Detect which cell encompasses the target text, then output its [X, Y] center coordinate. 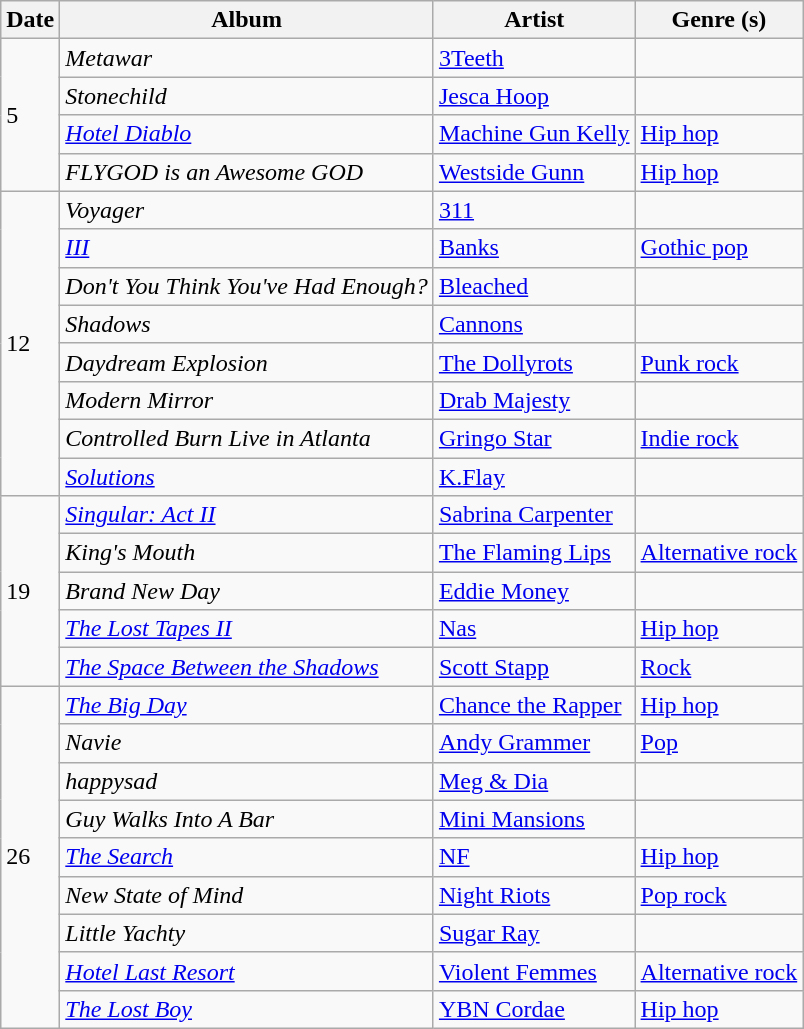
Navie [247, 743]
Album [247, 20]
Night Riots [534, 895]
The Dollyrots [534, 362]
Gothic pop [719, 248]
Scott Stapp [534, 667]
Voyager [247, 210]
The Search [247, 857]
Westside Gunn [534, 172]
5 [30, 115]
The Lost Boy [247, 1009]
Rock [719, 667]
Metawar [247, 58]
New State of Mind [247, 895]
Jesca Hoop [534, 96]
NF [534, 857]
Nas [534, 629]
Hotel Diablo [247, 134]
Gringo Star [534, 438]
3Teeth [534, 58]
The Space Between the Shadows [247, 667]
Cannons [534, 324]
Genre (s) [719, 20]
Pop [719, 743]
YBN Cordae [534, 1009]
Pop rock [719, 895]
Machine Gun Kelly [534, 134]
K.Flay [534, 477]
Artist [534, 20]
Banks [534, 248]
Chance the Rapper [534, 705]
Punk rock [719, 362]
Hotel Last Resort [247, 971]
III [247, 248]
Singular: Act II [247, 515]
The Flaming Lips [534, 553]
Shadows [247, 324]
Indie rock [719, 438]
FLYGOD is an Awesome GOD [247, 172]
Meg & Dia [534, 781]
Guy Walks Into A Bar [247, 819]
19 [30, 591]
Brand New Day [247, 591]
12 [30, 343]
Violent Femmes [534, 971]
Don't You Think You've Had Enough? [247, 286]
Little Yachty [247, 933]
Solutions [247, 477]
Daydream Explosion [247, 362]
Eddie Money [534, 591]
Drab Majesty [534, 400]
Stonechild [247, 96]
happysad [247, 781]
311 [534, 210]
King's Mouth [247, 553]
Andy Grammer [534, 743]
Sugar Ray [534, 933]
The Big Day [247, 705]
Date [30, 20]
Controlled Burn Live in Atlanta [247, 438]
The Lost Tapes II [247, 629]
Bleached [534, 286]
Modern Mirror [247, 400]
26 [30, 858]
Mini Mansions [534, 819]
Sabrina Carpenter [534, 515]
